Pinpoint the cell where the given text exists, returning its [X, Y] midpoint coordinate. 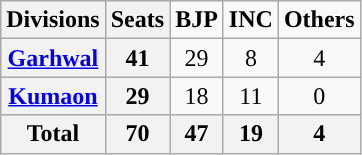
0 [319, 96]
Divisions [53, 20]
Garhwal [53, 58]
8 [250, 58]
41 [137, 58]
11 [250, 96]
INC [250, 20]
Others [319, 20]
18 [197, 96]
Total [53, 134]
19 [250, 134]
Seats [137, 20]
47 [197, 134]
Kumaon [53, 96]
BJP [197, 20]
70 [137, 134]
